Detect which cell encompasses the target text, then output its (x, y) center coordinate. 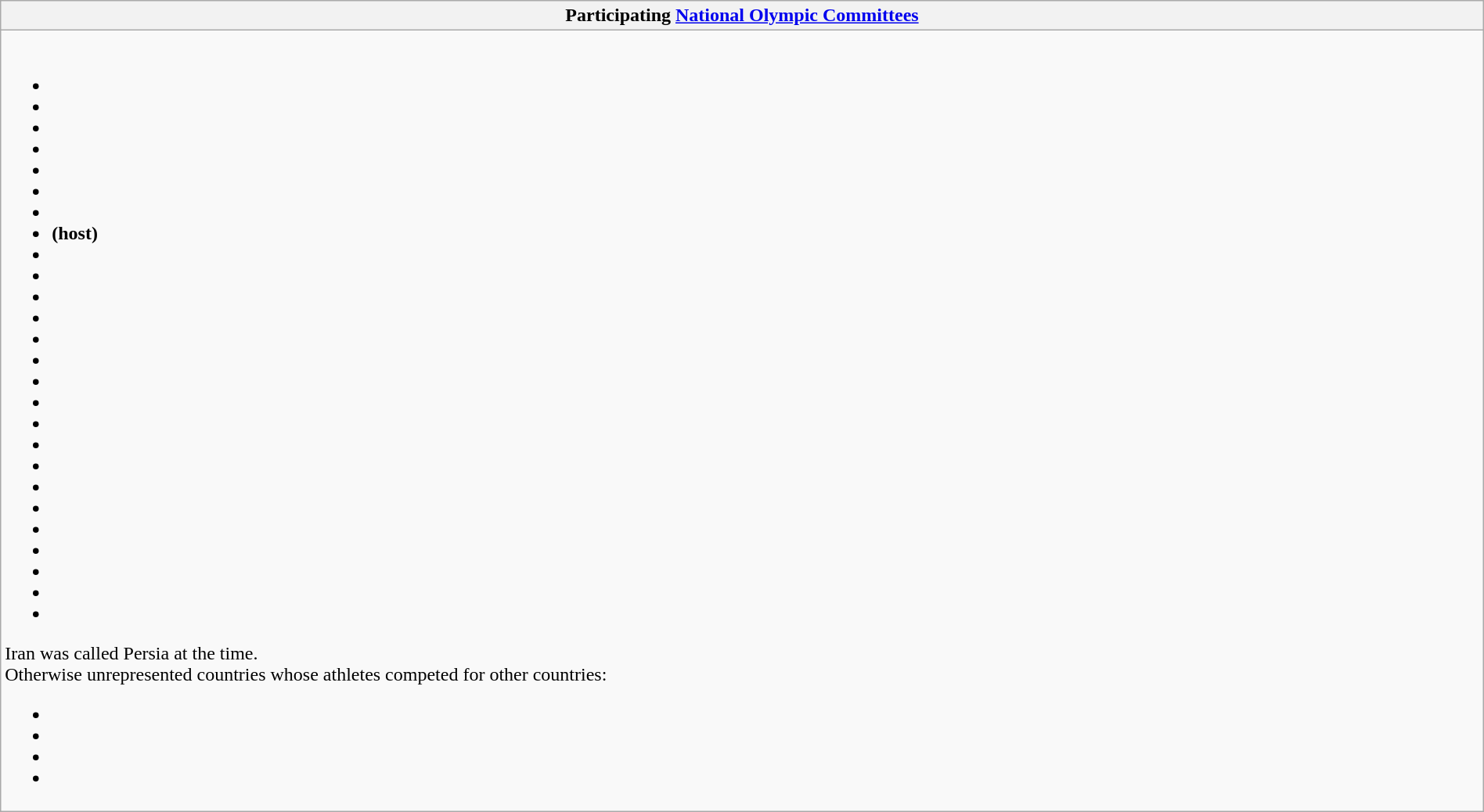
(host) Iran was called Persia at the time.Otherwise unrepresented countries whose athletes competed for other countries: (742, 421)
Participating National Olympic Committees (742, 16)
